Extract the (x, y) coordinate from the center of the cell holding the provided text.  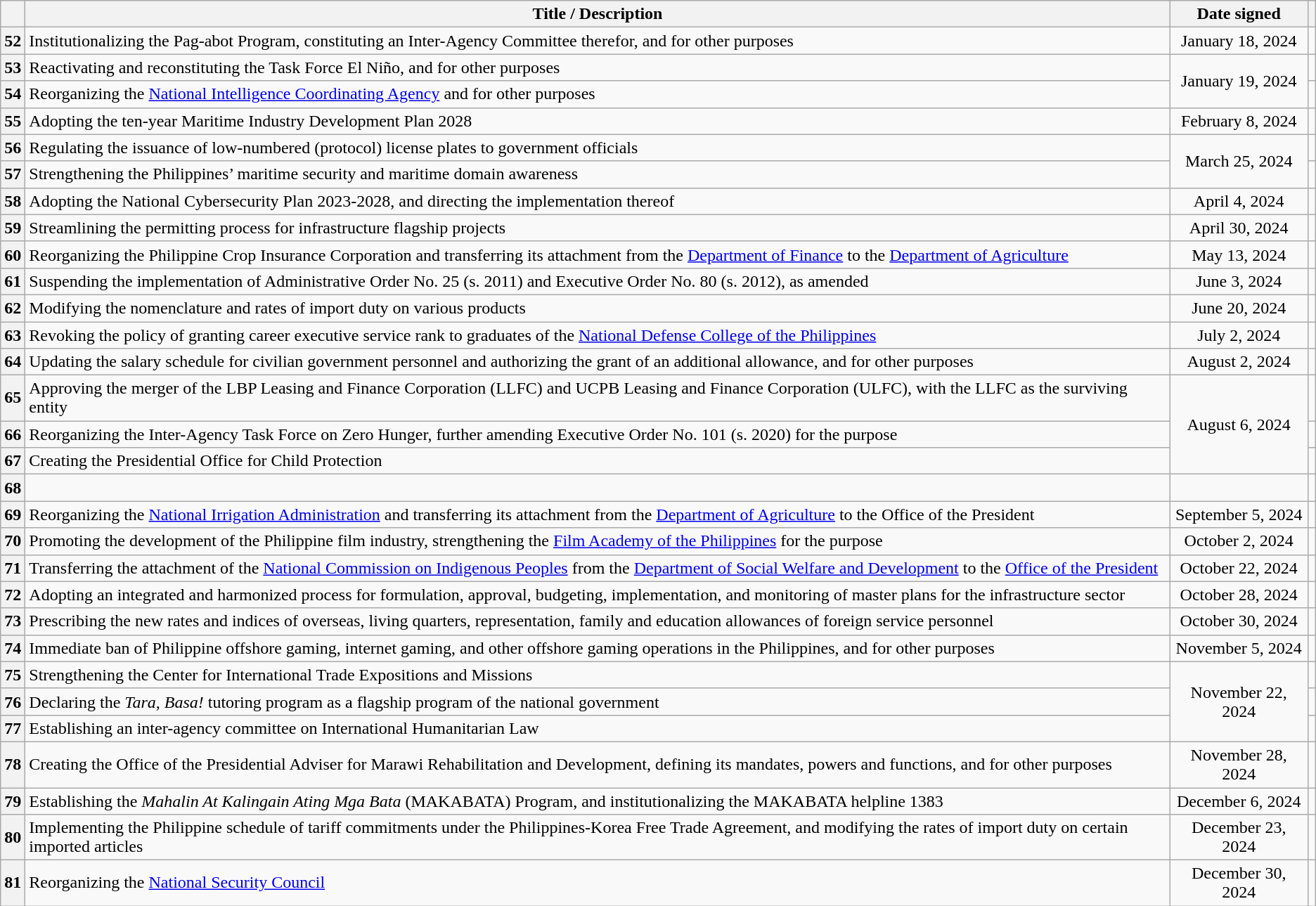
October 30, 2024 (1239, 621)
76 (13, 701)
Adopting the ten-year Maritime Industry Development Plan 2028 (598, 121)
September 5, 2024 (1239, 515)
Modifying the nomenclature and rates of import duty on various products (598, 308)
April 4, 2024 (1239, 201)
March 25, 2024 (1239, 161)
February 8, 2024 (1239, 121)
Reorganizing the National Security Council (598, 883)
78 (13, 765)
Establishing an inter-agency committee on International Humanitarian Law (598, 728)
October 28, 2024 (1239, 595)
58 (13, 201)
Adopting the National Cybersecurity Plan 2023-2028, and directing the implementation thereof (598, 201)
Institutionalizing the Pag-abot Program, constituting an Inter-Agency Committee therefor, and for other purposes (598, 41)
59 (13, 228)
55 (13, 121)
61 (13, 281)
57 (13, 174)
Date signed (1239, 14)
52 (13, 41)
Reactivating and reconstituting the Task Force El Niño, and for other purposes (598, 67)
73 (13, 621)
67 (13, 461)
Regulating the issuance of low-numbered (protocol) license plates to government officials (598, 148)
December 6, 2024 (1239, 801)
81 (13, 883)
November 28, 2024 (1239, 765)
Promoting the development of the Philippine film industry, strengthening the Film Academy of the Philippines for the purpose (598, 541)
July 2, 2024 (1239, 335)
77 (13, 728)
August 2, 2024 (1239, 362)
Updating the salary schedule for civilian government personnel and authorizing the grant of an additional allowance, and for other purposes (598, 362)
Strengthening the Center for International Trade Expositions and Missions (598, 675)
60 (13, 254)
Streamlining the permitting process for infrastructure flagship projects (598, 228)
June 3, 2024 (1239, 281)
Reorganizing the National Intelligence Coordinating Agency and for other purposes (598, 94)
Reorganizing the Inter-Agency Task Force on Zero Hunger, further amending Executive Order No. 101 (s. 2020) for the purpose (598, 434)
65 (13, 398)
December 30, 2024 (1239, 883)
79 (13, 801)
54 (13, 94)
66 (13, 434)
63 (13, 335)
October 2, 2024 (1239, 541)
November 5, 2024 (1239, 648)
Strengthening the Philippines’ maritime security and maritime domain awareness (598, 174)
November 22, 2024 (1239, 701)
72 (13, 595)
Revoking the policy of granting career executive service rank to graduates of the National Defense College of the Philippines (598, 335)
June 20, 2024 (1239, 308)
68 (13, 488)
70 (13, 541)
Title / Description (598, 14)
December 23, 2024 (1239, 838)
71 (13, 568)
Declaring the Tara, Basa! tutoring program as a flagship program of the national government (598, 701)
74 (13, 648)
Prescribing the new rates and indices of overseas, living quarters, representation, family and education allowances of foreign service personnel (598, 621)
69 (13, 515)
53 (13, 67)
Immediate ban of Philippine offshore gaming, internet gaming, and other offshore gaming operations in the Philippines, and for other purposes (598, 648)
Creating the Presidential Office for Child Protection (598, 461)
Establishing the Mahalin At Kalingain Ating Mga Bata (MAKABATA) Program, and institutionalizing the MAKABATA helpline 1383 (598, 801)
80 (13, 838)
January 19, 2024 (1239, 81)
May 13, 2024 (1239, 254)
64 (13, 362)
January 18, 2024 (1239, 41)
October 22, 2024 (1239, 568)
62 (13, 308)
Reorganizing the National Irrigation Administration and transferring its attachment from the Department of Agriculture to the Office of the President (598, 515)
75 (13, 675)
April 30, 2024 (1239, 228)
56 (13, 148)
Suspending the implementation of Administrative Order No. 25 (s. 2011) and Executive Order No. 80 (s. 2012), as amended (598, 281)
August 6, 2024 (1239, 425)
